Return the [X, Y] coordinate for the center point of the cell that contains the specified text.  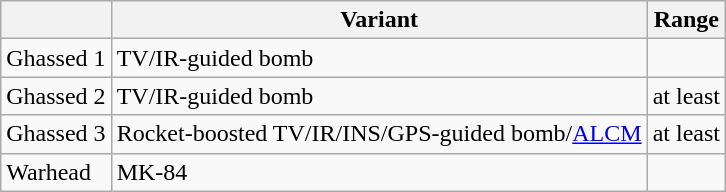
MK-84 [379, 172]
Ghassed 3 [56, 134]
Warhead [56, 172]
Ghassed 2 [56, 96]
Variant [379, 20]
Range [686, 20]
Rocket-boosted TV/IR/INS/GPS-guided bomb/ALCM [379, 134]
Ghassed 1 [56, 58]
